Scan for the cell matching the given text and deliver its [X, Y] coordinate at center. 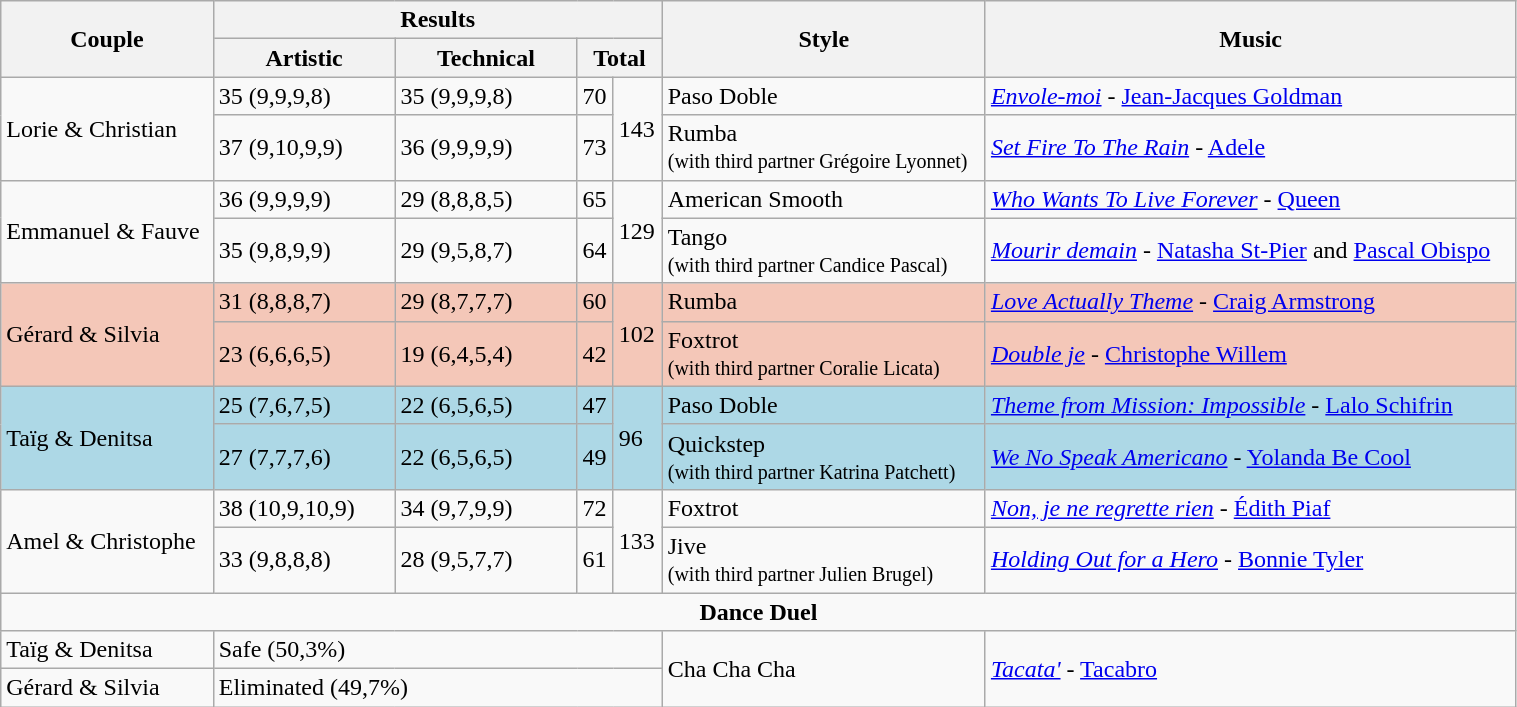
Cha Cha Cha [824, 669]
Artistic [304, 58]
29 (8,8,8,5) [486, 199]
Holding Out for a Hero - Bonnie Tyler [1250, 560]
American Smooth [824, 199]
70 [595, 96]
29 (9,5,8,7) [486, 250]
Foxtrot [824, 508]
Double je - Christophe Willem [1250, 354]
Amel & Christophe [107, 540]
Safe (50,3%) [438, 650]
Tango(with third partner Candice Pascal) [824, 250]
Non, je ne regrette rien - Édith Piaf [1250, 508]
25 (7,6,7,5) [304, 405]
Who Wants To Live Forever - Queen [1250, 199]
Theme from Mission: Impossible - Lalo Schifrin [1250, 405]
23 (6,6,6,5) [304, 354]
Envole-moi - Jean-Jacques Goldman [1250, 96]
Style [824, 39]
33 (9,8,8,8) [304, 560]
Emmanuel & Fauve [107, 232]
37 (9,10,9,9) [304, 148]
Rumba(with third partner Grégoire Lyonnet) [824, 148]
38 (10,9,10,9) [304, 508]
Dance Duel [758, 611]
47 [595, 405]
Technical [486, 58]
129 [638, 232]
Jive(with third partner Julien Brugel) [824, 560]
96 [638, 438]
Couple [107, 39]
Results [438, 20]
61 [595, 560]
64 [595, 250]
Rumba [824, 302]
Tacata' - Tacabro [1250, 669]
65 [595, 199]
49 [595, 456]
72 [595, 508]
60 [595, 302]
Set Fire To The Rain - Adele [1250, 148]
Lorie & Christian [107, 128]
28 (9,5,7,7) [486, 560]
Eliminated (49,7%) [438, 688]
34 (9,7,9,9) [486, 508]
102 [638, 334]
27 (7,7,7,6) [304, 456]
Foxtrot(with third partner Coralie Licata) [824, 354]
29 (8,7,7,7) [486, 302]
Mourir demain - Natasha St-Pier and Pascal Obispo [1250, 250]
Music [1250, 39]
133 [638, 540]
31 (8,8,8,7) [304, 302]
Love Actually Theme - Craig Armstrong [1250, 302]
143 [638, 128]
Total [620, 58]
We No Speak Americano - Yolanda Be Cool [1250, 456]
35 (9,8,9,9) [304, 250]
73 [595, 148]
42 [595, 354]
19 (6,4,5,4) [486, 354]
Quickstep(with third partner Katrina Patchett) [824, 456]
